Capture the cell that displays the provided text and extract its (X, Y) central coordinate. 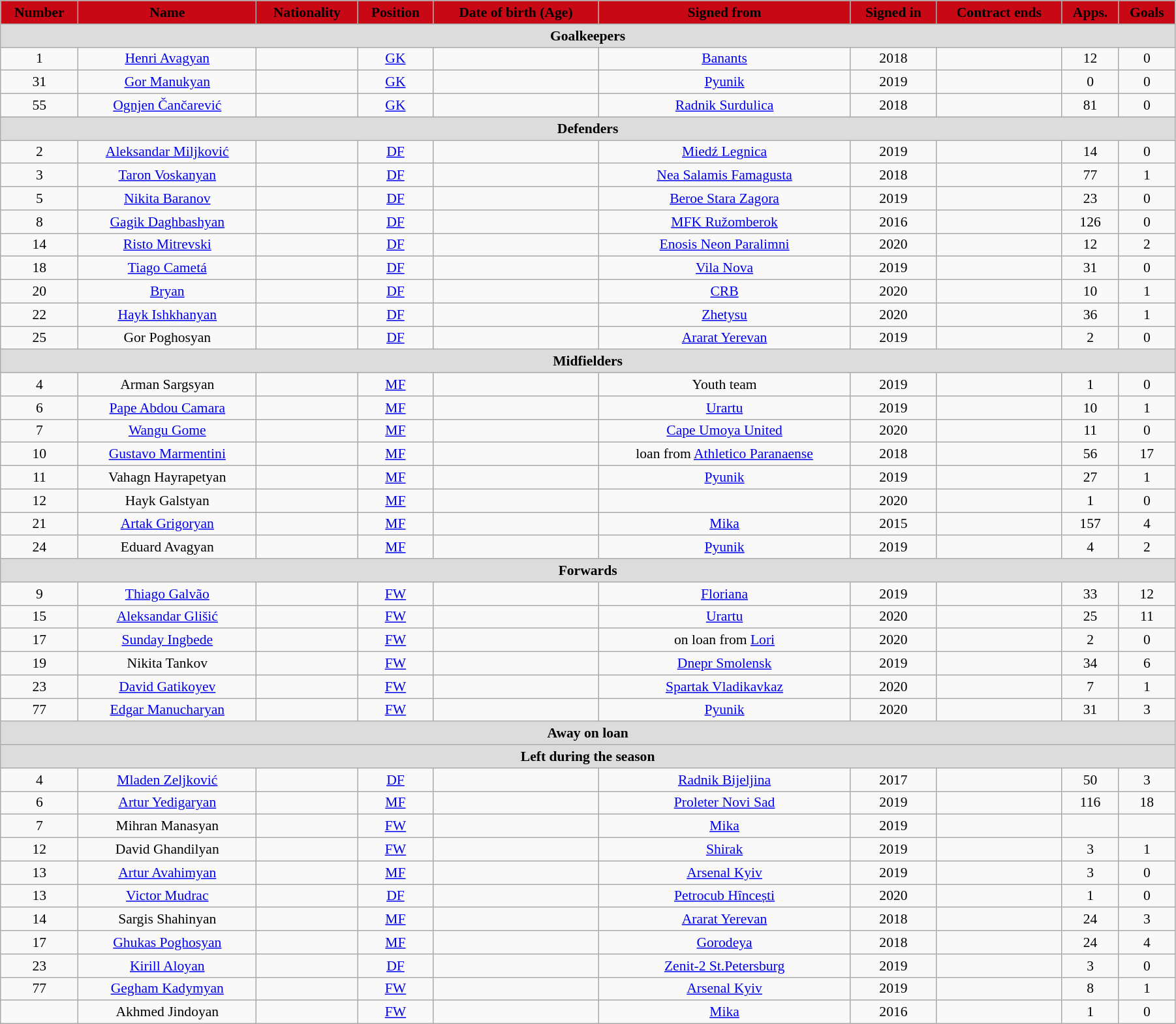
David Gatikoyev (167, 687)
Proleter Novi Sad (724, 803)
22 (39, 315)
Banants (724, 59)
55 (39, 106)
Kirill Aloyan (167, 966)
2015 (893, 524)
Radnik Surdulica (724, 106)
Edgar Manucharyan (167, 710)
Gegham Kadymyan (167, 989)
Forwards (588, 570)
Artur Yedigaryan (167, 803)
Artak Grigoryan (167, 524)
Tiago Cametá (167, 268)
56 (1090, 454)
Thiago Galvão (167, 594)
Wangu Gome (167, 431)
Risto Mitrevski (167, 245)
Defenders (588, 129)
Gorodeya (724, 942)
David Ghandilyan (167, 850)
Cape Umoya United (724, 431)
Signed in (893, 12)
CRB (724, 292)
Sargis Shahinyan (167, 920)
Youth team (724, 384)
Artur Avahimyan (167, 873)
34 (1090, 664)
157 (1090, 524)
36 (1090, 315)
MFK Ružomberok (724, 222)
Enosis Neon Paralimni (724, 245)
Arman Sargsyan (167, 384)
Mladen Zeljković (167, 780)
Vila Nova (724, 268)
Taron Voskanyan (167, 176)
Gagik Daghbashyan (167, 222)
Nea Salamis Famagusta (724, 176)
Zhetysu (724, 315)
33 (1090, 594)
20 (39, 292)
Ghukas Poghosyan (167, 942)
Radnik Bijeljina (724, 780)
116 (1090, 803)
Sunday Ingbede (167, 640)
Number (39, 12)
Victor Mudrac (167, 896)
Goalkeepers (588, 36)
5 (39, 198)
21 (39, 524)
Gor Poghosyan (167, 338)
Spartak Vladikavkaz (724, 687)
Hayk Galstyan (167, 501)
Apps. (1090, 12)
Miedź Legnica (724, 152)
Nikita Tankov (167, 664)
Hayk Ishkhanyan (167, 315)
Gustavo Marmentini (167, 454)
Signed from (724, 12)
Shirak (724, 850)
Mihran Manasyan (167, 826)
Away on loan (588, 734)
15 (39, 617)
loan from Athletico Paranaense (724, 454)
Floriana (724, 594)
Pape Abdou Camara (167, 408)
2017 (893, 780)
Henri Avagyan (167, 59)
Name (167, 12)
Nationality (307, 12)
126 (1090, 222)
Bryan (167, 292)
Ognjen Čančarević (167, 106)
19 (39, 664)
9 (39, 594)
Nikita Baranov (167, 198)
Zenit-2 St.Petersburg (724, 966)
Eduard Avagyan (167, 548)
Left during the season (588, 756)
Dnepr Smolensk (724, 664)
Contract ends (999, 12)
Aleksandar Glišić (167, 617)
50 (1090, 780)
Petrocub Hîncești (724, 896)
27 (1090, 478)
on loan from Lori (724, 640)
Goals (1147, 12)
Aleksandar Miljković (167, 152)
Position (395, 12)
Vahagn Hayrapetyan (167, 478)
Midfielders (588, 362)
81 (1090, 106)
Beroe Stara Zagora (724, 198)
Gor Manukyan (167, 82)
Akhmed Jindoyan (167, 1012)
Date of birth (Age) (516, 12)
